Identify which cell holds the provided text, then report its (X, Y) central coordinate. 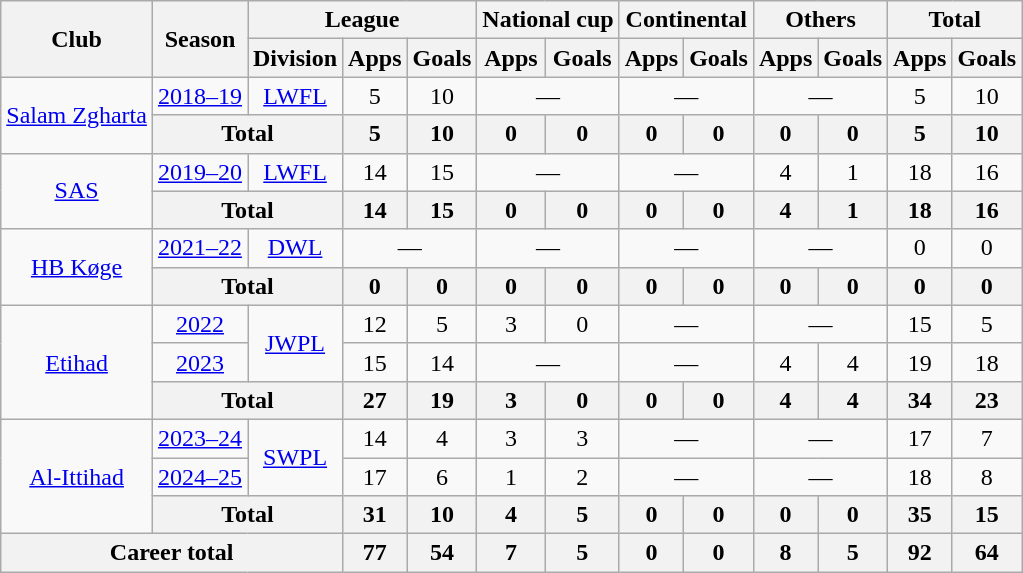
Season (200, 39)
34 (920, 400)
77 (375, 553)
Etihad (77, 362)
League (362, 20)
54 (442, 553)
HB Køge (77, 267)
2 (582, 477)
Division (296, 58)
2024–25 (200, 477)
Club (77, 39)
2021–22 (200, 248)
64 (987, 553)
Salam Zgharta (77, 115)
Others (820, 20)
92 (920, 553)
23 (987, 400)
DWL (296, 248)
2023–24 (200, 438)
Al-Ittihad (77, 476)
6 (442, 477)
National cup (548, 20)
JWPL (296, 343)
2023 (200, 362)
SAS (77, 191)
SWPL (296, 457)
2019–20 (200, 172)
35 (920, 515)
2018–19 (200, 96)
Continental (686, 20)
31 (375, 515)
12 (375, 324)
27 (375, 400)
Career total (172, 553)
2022 (200, 324)
